Capture the cell that displays the provided text and extract its (X, Y) central coordinate. 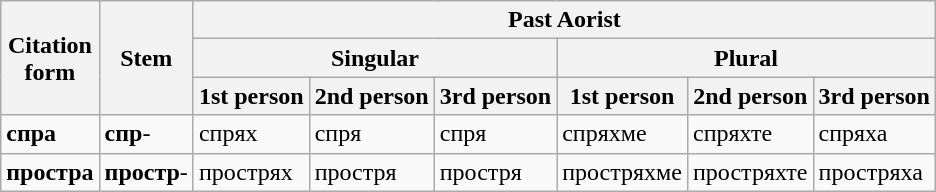
спрях (251, 134)
спряха (874, 134)
спряхте (750, 134)
спряхме (622, 134)
простр- (146, 172)
прострях (251, 172)
простряхте (750, 172)
Singular (374, 58)
спр- (146, 134)
простряха (874, 172)
Stem (146, 58)
Citationform (50, 58)
Past Aorist (564, 20)
простряхме (622, 172)
Plural (746, 58)
спра (50, 134)
простра (50, 172)
